For the text-containing cell, return its midpoint in (x, y) coordinate format. 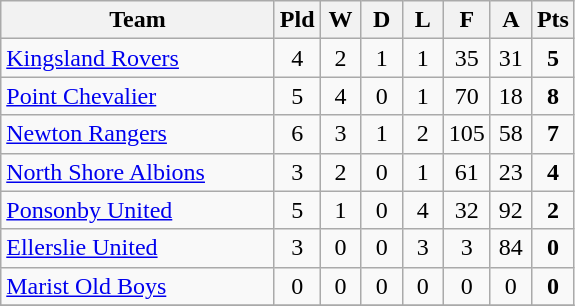
61 (466, 172)
58 (510, 134)
18 (510, 96)
A (510, 20)
6 (297, 134)
F (466, 20)
Marist Old Boys (138, 286)
32 (466, 210)
Point Chevalier (138, 96)
70 (466, 96)
D (382, 20)
35 (466, 58)
Team (138, 20)
North Shore Albions (138, 172)
8 (552, 96)
105 (466, 134)
Ponsonby United (138, 210)
23 (510, 172)
Ellerslie United (138, 248)
Pld (297, 20)
92 (510, 210)
Pts (552, 20)
31 (510, 58)
L (422, 20)
Kingsland Rovers (138, 58)
7 (552, 134)
W (340, 20)
Newton Rangers (138, 134)
84 (510, 248)
